Identify which cell holds the provided text, then report its (X, Y) central coordinate. 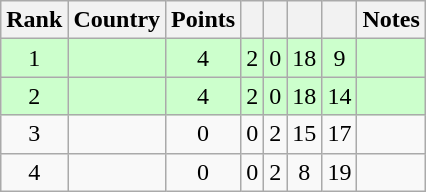
19 (340, 172)
1 (34, 58)
15 (304, 134)
Country (117, 20)
17 (340, 134)
9 (340, 58)
8 (304, 172)
3 (34, 134)
Points (204, 20)
14 (340, 96)
Rank (34, 20)
Notes (391, 20)
